Pinpoint the cell where the given text exists, returning its (X, Y) midpoint coordinate. 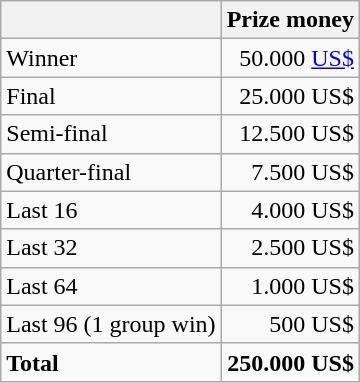
500 US$ (290, 324)
50.000 US$ (290, 58)
Total (111, 362)
250.000 US$ (290, 362)
Winner (111, 58)
Last 32 (111, 248)
12.500 US$ (290, 134)
Last 16 (111, 210)
Final (111, 96)
Prize money (290, 20)
4.000 US$ (290, 210)
7.500 US$ (290, 172)
Semi-final (111, 134)
Last 96 (1 group win) (111, 324)
2.500 US$ (290, 248)
Last 64 (111, 286)
25.000 US$ (290, 96)
1.000 US$ (290, 286)
Quarter-final (111, 172)
